Provide the (x, y) coordinate of the cell's center where the given text is located.  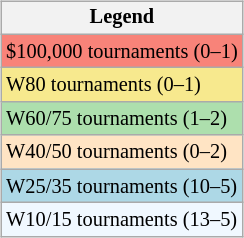
W60/75 tournaments (1–2) (122, 119)
W10/15 tournaments (13–5) (122, 220)
Legend (122, 18)
$100,000 tournaments (0–1) (122, 51)
W80 tournaments (0–1) (122, 85)
W40/50 tournaments (0–2) (122, 152)
W25/35 tournaments (10–5) (122, 186)
